Provide the [x, y] coordinate of the cell's center where the given text is located.  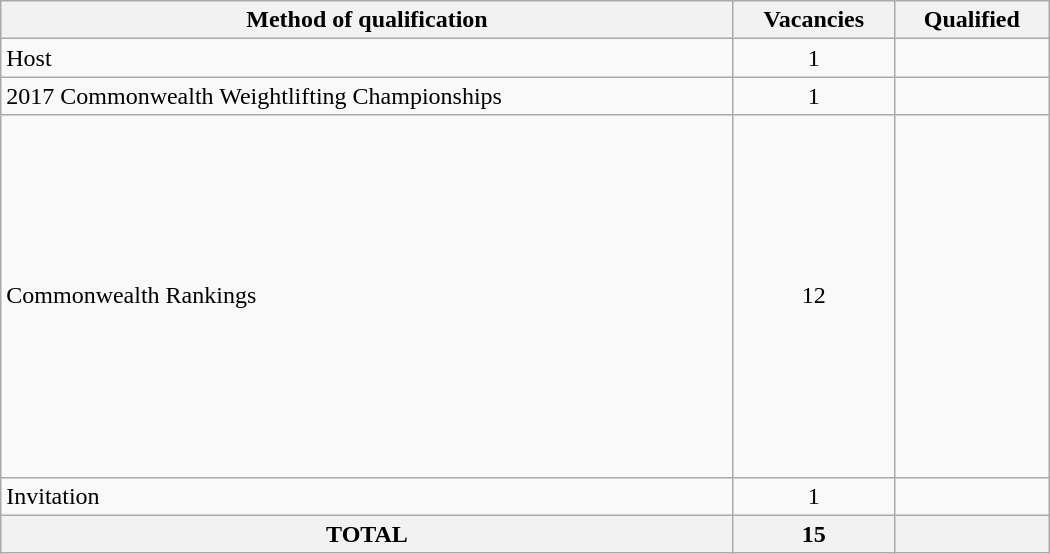
Vacancies [814, 20]
Commonwealth Rankings [367, 296]
12 [814, 296]
Qualified [972, 20]
15 [814, 534]
2017 Commonwealth Weightlifting Championships [367, 96]
Method of qualification [367, 20]
Invitation [367, 496]
TOTAL [367, 534]
Host [367, 58]
